Pinpoint the cell where the given text exists, returning its [x, y] midpoint coordinate. 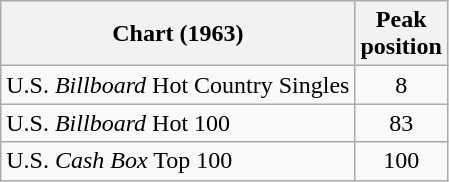
U.S. Billboard Hot Country Singles [178, 85]
U.S. Cash Box Top 100 [178, 161]
Peakposition [401, 34]
Chart (1963) [178, 34]
83 [401, 123]
U.S. Billboard Hot 100 [178, 123]
100 [401, 161]
8 [401, 85]
